Determine the (X, Y) coordinate at the center of the cell enclosing the given text.  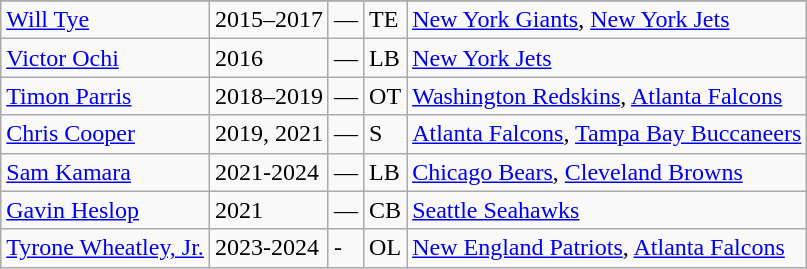
Victor Ochi (106, 58)
TE (386, 20)
OL (386, 248)
OT (386, 96)
S (386, 134)
2023-2024 (268, 248)
2021-2024 (268, 172)
New York Jets (607, 58)
2019, 2021 (268, 134)
Atlanta Falcons, Tampa Bay Buccaneers (607, 134)
New York Giants, New York Jets (607, 20)
Chris Cooper (106, 134)
Chicago Bears, Cleveland Browns (607, 172)
Gavin Heslop (106, 210)
Sam Kamara (106, 172)
Tyrone Wheatley, Jr. (106, 248)
Seattle Seahawks (607, 210)
2018–2019 (268, 96)
Timon Parris (106, 96)
2015–2017 (268, 20)
Washington Redskins, Atlanta Falcons (607, 96)
Will Tye (106, 20)
2016 (268, 58)
2021 (268, 210)
New England Patriots, Atlanta Falcons (607, 248)
CB (386, 210)
- (346, 248)
